Determine the (X, Y) coordinate at the center of the cell enclosing the given text.  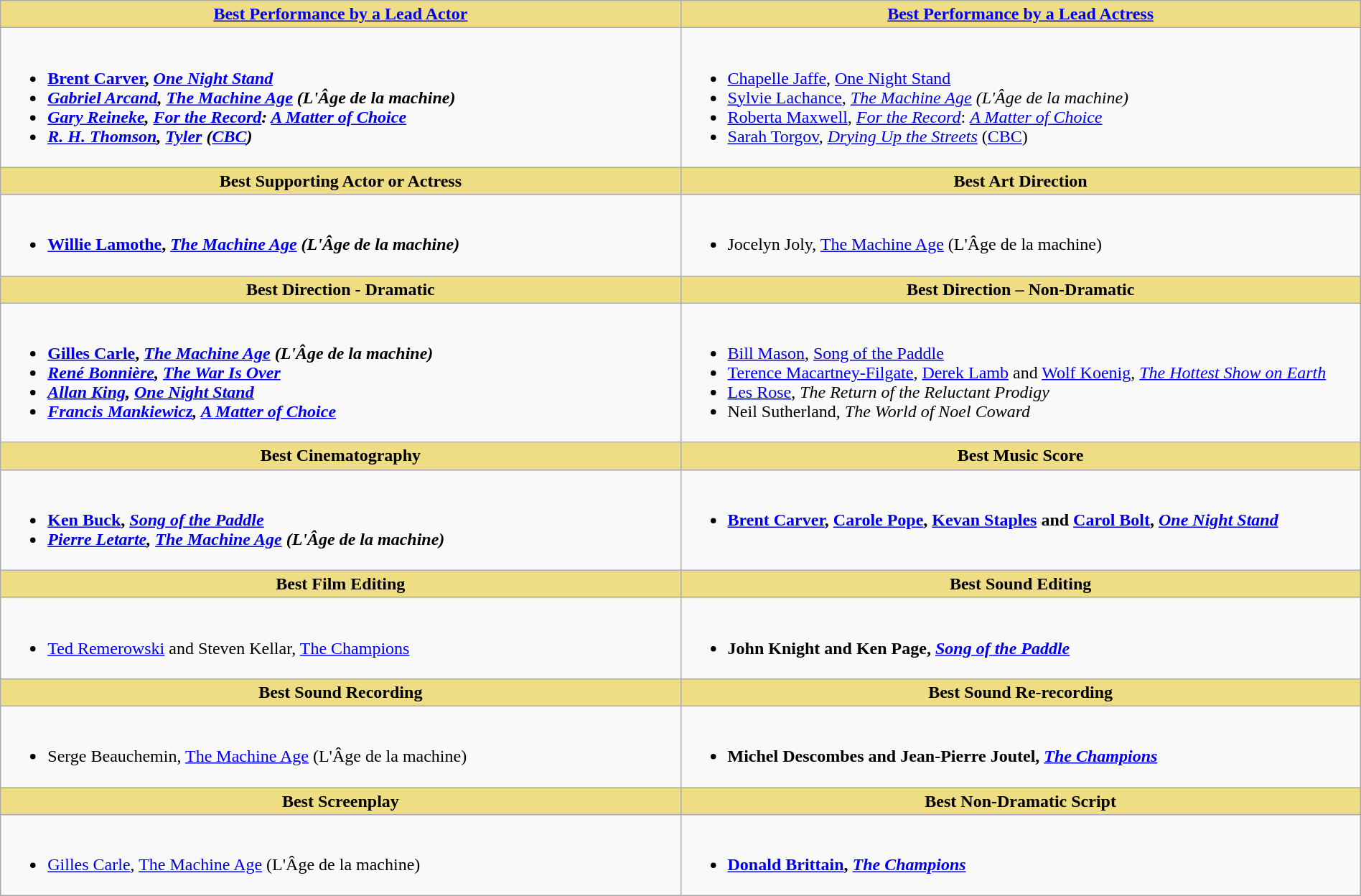
Gilles Carle, The Machine Age (L'Âge de la machine) (340, 856)
Best Sound Re-recording (1021, 692)
Best Screenplay (340, 801)
Best Non-Dramatic Script (1021, 801)
Brent Carver, Carole Pope, Kevan Staples and Carol Bolt, One Night Stand (1021, 520)
Best Sound Editing (1021, 584)
Best Cinematography (340, 456)
Best Art Direction (1021, 181)
Best Music Score (1021, 456)
Best Direction - Dramatic (340, 289)
Best Sound Recording (340, 692)
Best Performance by a Lead Actor (340, 14)
Best Direction – Non-Dramatic (1021, 289)
Michel Descombes and Jean-Pierre Joutel, The Champions (1021, 747)
Willie Lamothe, The Machine Age (L'Âge de la machine) (340, 235)
Best Performance by a Lead Actress (1021, 14)
Serge Beauchemin, The Machine Age (L'Âge de la machine) (340, 747)
Gilles Carle, The Machine Age (L'Âge de la machine)René Bonnière, The War Is OverAllan King, One Night StandFrancis Mankiewicz, A Matter of Choice (340, 373)
Donald Brittain, The Champions (1021, 856)
John Knight and Ken Page, Song of the Paddle (1021, 638)
Ken Buck, Song of the Paddle Pierre Letarte, The Machine Age (L'Âge de la machine) (340, 520)
Jocelyn Joly, The Machine Age (L'Âge de la machine) (1021, 235)
Best Supporting Actor or Actress (340, 181)
Best Film Editing (340, 584)
Ted Remerowski and Steven Kellar, The Champions (340, 638)
